From the cell containing the given text, extract its center point as [X, Y] coordinate. 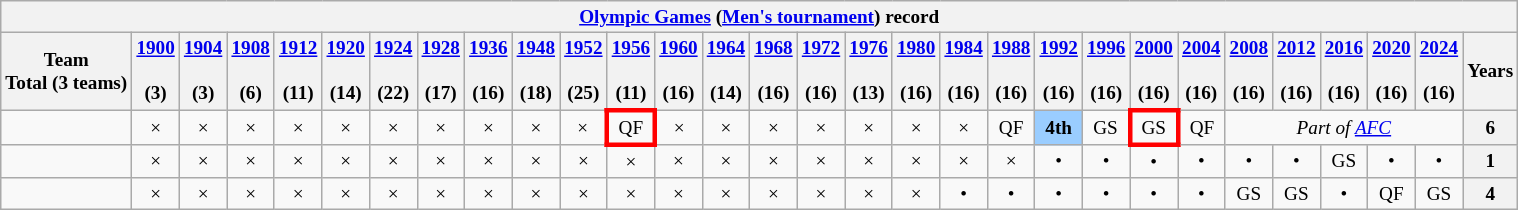
2008(16) [1249, 71]
2020(16) [1392, 71]
Years [1490, 71]
1948(18) [536, 71]
1 [1490, 162]
2004(16) [1202, 71]
1920(14) [346, 71]
2012(16) [1297, 71]
1936(16) [489, 71]
4th [1059, 128]
1972(16) [821, 71]
TeamTotal (3 teams) [66, 71]
1956(11) [631, 71]
2016(16) [1344, 71]
Part of AFC [1344, 128]
1960(16) [679, 71]
Olympic Games (Men's tournament) record [760, 17]
1992(16) [1059, 71]
1952(25) [584, 71]
6 [1490, 128]
1996(16) [1106, 71]
1980(16) [916, 71]
4 [1490, 194]
1928(17) [441, 71]
1988(16) [1011, 71]
2000(16) [1154, 71]
1976(13) [869, 71]
1984(16) [964, 71]
1912(11) [298, 71]
1900(3) [156, 71]
1904(3) [203, 71]
1908(6) [251, 71]
1968(16) [774, 71]
1964(14) [726, 71]
1924(22) [393, 71]
2024(16) [1439, 71]
